Identify which cell holds the provided text, then report its [x, y] central coordinate. 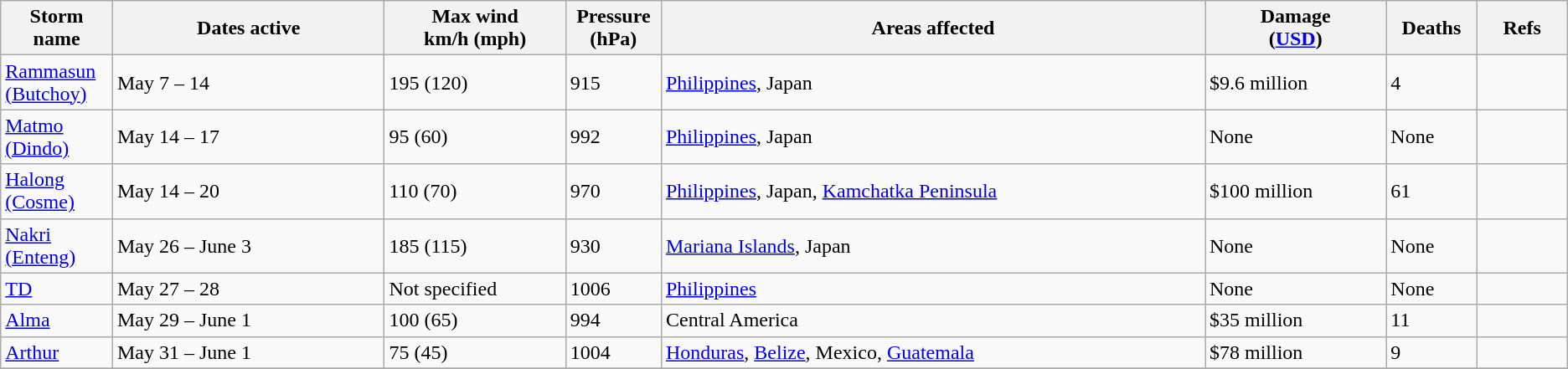
Philippines, Japan, Kamchatka Peninsula [933, 191]
TD [57, 289]
95 (60) [475, 137]
110 (70) [475, 191]
994 [613, 320]
$78 million [1295, 352]
185 (115) [475, 246]
195 (120) [475, 82]
970 [613, 191]
Refs [1522, 28]
May 27 – 28 [248, 289]
Halong (Cosme) [57, 191]
Mariana Islands, Japan [933, 246]
Areas affected [933, 28]
Central America [933, 320]
Arthur [57, 352]
May 31 – June 1 [248, 352]
Storm name [57, 28]
1006 [613, 289]
Rammasun (Butchoy) [57, 82]
Pressure(hPa) [613, 28]
930 [613, 246]
Nakri (Enteng) [57, 246]
Alma [57, 320]
May 29 – June 1 [248, 320]
May 26 – June 3 [248, 246]
$100 million [1295, 191]
Not specified [475, 289]
11 [1431, 320]
61 [1431, 191]
Philippines [933, 289]
4 [1431, 82]
Deaths [1431, 28]
May 14 – 20 [248, 191]
$35 million [1295, 320]
1004 [613, 352]
100 (65) [475, 320]
75 (45) [475, 352]
915 [613, 82]
$9.6 million [1295, 82]
992 [613, 137]
May 7 – 14 [248, 82]
Damage(USD) [1295, 28]
9 [1431, 352]
Honduras, Belize, Mexico, Guatemala [933, 352]
Max windkm/h (mph) [475, 28]
Dates active [248, 28]
May 14 – 17 [248, 137]
Matmo (Dindo) [57, 137]
